Return (x, y) of the center of cell containing provided text 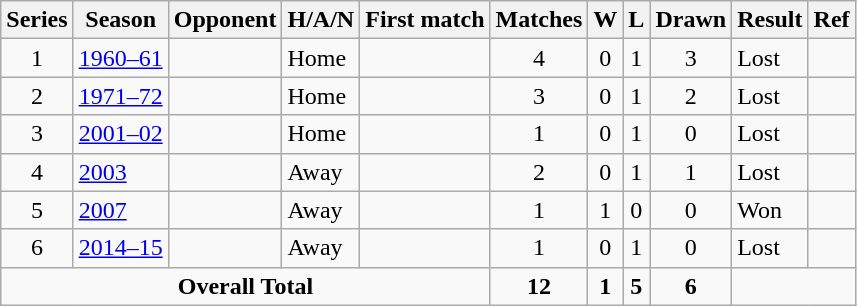
Season (120, 20)
12 (539, 286)
L (636, 20)
2007 (120, 210)
W (606, 20)
Ref (832, 20)
2003 (120, 172)
Overall Total (246, 286)
2001–02 (120, 134)
H/A/N (321, 20)
Series (37, 20)
Matches (539, 20)
Opponent (225, 20)
1971–72 (120, 96)
2014–15 (120, 248)
1960–61 (120, 58)
Result (770, 20)
Drawn (691, 20)
First match (425, 20)
Won (770, 210)
